Extract the [X, Y] coordinate from the center of the cell holding the provided text.  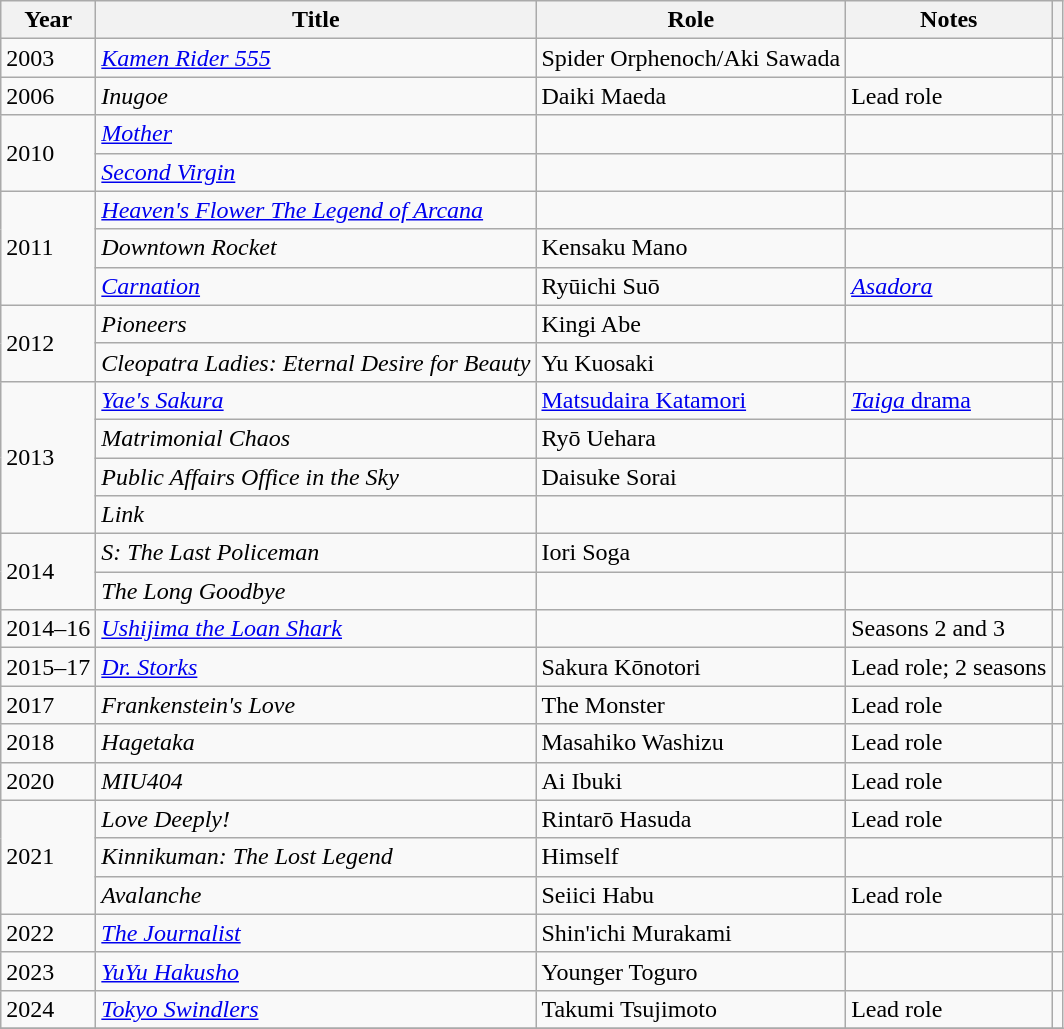
Inugoe [316, 96]
Kamen Rider 555 [316, 58]
Seiici Habu [691, 895]
Frankenstein's Love [316, 705]
Cleopatra Ladies: Eternal Desire for Beauty [316, 362]
2015–17 [48, 667]
Hagetaka [316, 743]
2003 [48, 58]
Lead role; 2 seasons [949, 667]
Takumi Tsujimoto [691, 1009]
Downtown Rocket [316, 248]
Himself [691, 857]
Love Deeply! [316, 819]
Asadora [949, 286]
Role [691, 20]
MIU404 [316, 781]
2018 [48, 743]
Ushijima the Loan Shark [316, 629]
Matsudaira Katamori [691, 400]
The Long Goodbye [316, 591]
Dr. Storks [316, 667]
The Monster [691, 705]
Public Affairs Office in the Sky [316, 477]
Kinnikuman: The Lost Legend [316, 857]
2006 [48, 96]
Ryūichi Suō [691, 286]
Link [316, 515]
Masahiko Washizu [691, 743]
Mother [316, 134]
Sakura Kōnotori [691, 667]
2022 [48, 933]
Yae's Sakura [316, 400]
Daisuke Sorai [691, 477]
Second Virgin [316, 172]
YuYu Hakusho [316, 971]
S: The Last Policeman [316, 553]
Iori Soga [691, 553]
Avalanche [316, 895]
2010 [48, 153]
2013 [48, 457]
Tokyo Swindlers [316, 1009]
2011 [48, 248]
Rintarō Hasuda [691, 819]
2023 [48, 971]
2014–16 [48, 629]
2017 [48, 705]
2012 [48, 343]
Heaven's Flower The Legend of Arcana [316, 210]
Title [316, 20]
Ryō Uehara [691, 438]
Shin'ichi Murakami [691, 933]
Ai Ibuki [691, 781]
Matrimonial Chaos [316, 438]
Daiki Maeda [691, 96]
Yu Kuosaki [691, 362]
Younger Toguro [691, 971]
The Journalist [316, 933]
Seasons 2 and 3 [949, 629]
Spider Orphenoch/Aki Sawada [691, 58]
Taiga drama [949, 400]
Year [48, 20]
2014 [48, 572]
Pioneers [316, 324]
Kensaku Mano [691, 248]
2020 [48, 781]
Kingi Abe [691, 324]
2024 [48, 1009]
Notes [949, 20]
2021 [48, 857]
Carnation [316, 286]
